Capture the cell that displays the provided text and extract its [X, Y] central coordinate. 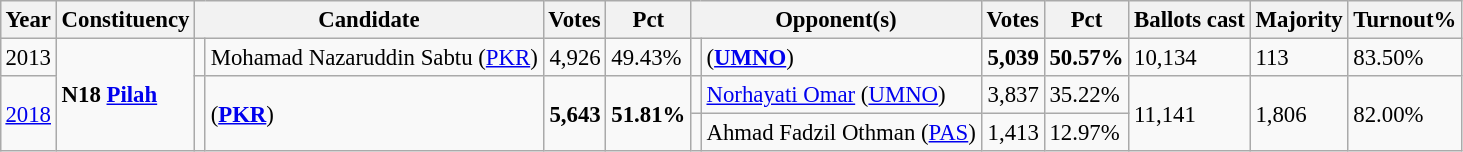
5,039 [1012, 57]
113 [1299, 57]
Norhayati Omar (UMNO) [841, 95]
83.50% [1405, 57]
Year [28, 20]
Ballots cast [1190, 20]
1,806 [1299, 114]
11,141 [1190, 114]
(PKR) [374, 114]
Candidate [369, 20]
51.81% [648, 114]
1,413 [1012, 133]
5,643 [574, 114]
4,926 [574, 57]
Ahmad Fadzil Othman (PAS) [841, 133]
(UMNO) [841, 57]
Mohamad Nazaruddin Sabtu (PKR) [374, 57]
35.22% [1086, 95]
N18 Pilah [125, 94]
Opponent(s) [836, 20]
82.00% [1405, 114]
49.43% [648, 57]
12.97% [1086, 133]
3,837 [1012, 95]
Constituency [125, 20]
Majority [1299, 20]
50.57% [1086, 57]
10,134 [1190, 57]
2013 [28, 57]
Turnout% [1405, 20]
2018 [28, 114]
